Output the (x, y) coordinate of the center of the cell containing the given text.  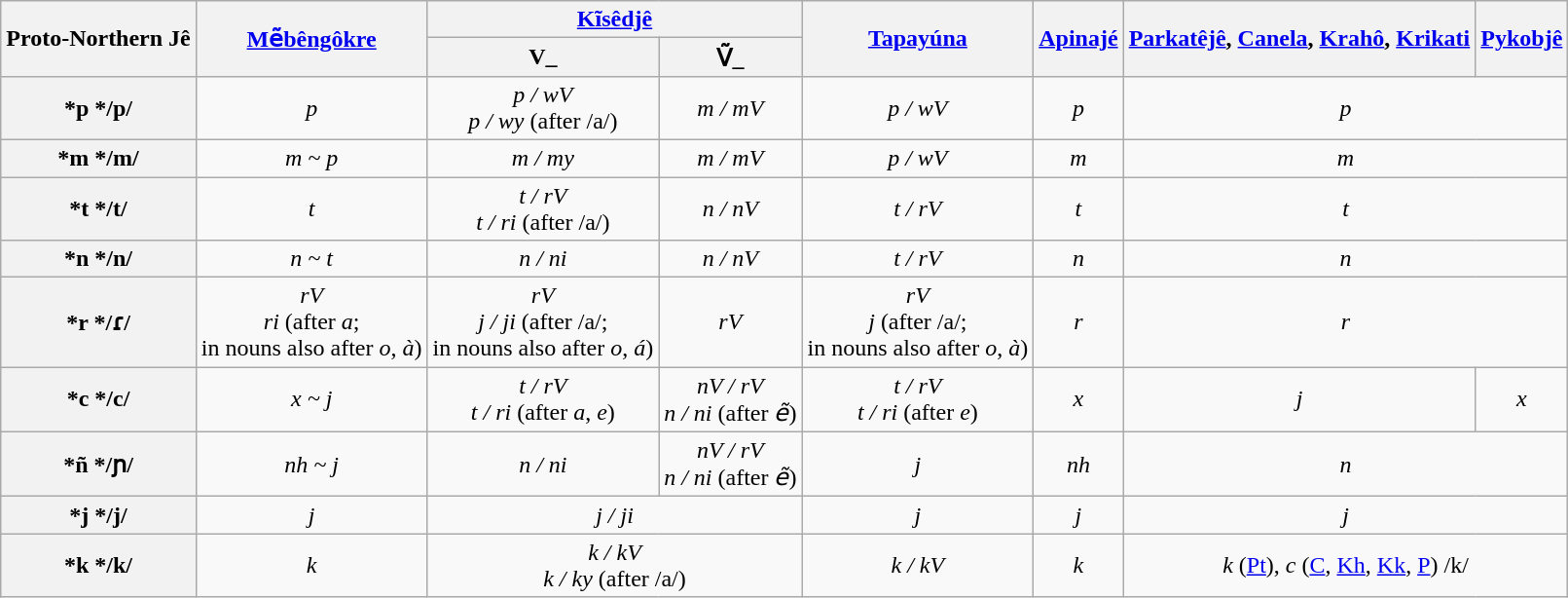
j / ji (615, 515)
x ~ j (311, 399)
m / my (543, 158)
*c */c/ (99, 399)
k / kVk / ky (after /a/) (615, 565)
t / rVt / ri (after e) (918, 399)
Tapayúna (918, 39)
t / rVt / ri (after a, e) (543, 399)
Kĩsêdjê (615, 19)
*t */t/ (99, 208)
Proto-Northern Jê (99, 39)
nh (1078, 464)
n ~ t (311, 259)
k (Pt), c (C, Kh, Kk, P) /k/ (1345, 565)
Mẽbêngôkre (311, 39)
*r */ɾ/ (99, 322)
rV (730, 322)
Apinajé (1078, 39)
rVri (after a;in nouns also after o, à) (311, 322)
nh ~ j (311, 464)
*m */m/ (99, 158)
Pykobjê (1522, 39)
k / kV (918, 565)
m ~ p (311, 158)
Ṽ_ (730, 57)
*j */j/ (99, 515)
rVj / ji (after /a/;in nouns also after o, á) (543, 322)
Parkatêjê, Canela, Krahô, Krikati (1299, 39)
*ñ */ɲ/ (99, 464)
t / rVt / ri (after /a/) (543, 208)
*n */n/ (99, 259)
*p */p/ (99, 107)
*k */k/ (99, 565)
p / wVp / wy (after /a/) (543, 107)
rVj (after /a/;in nouns also after o, à) (918, 322)
V_ (543, 57)
